Determine the (x, y) coordinate at the center of the cell enclosing the given text.  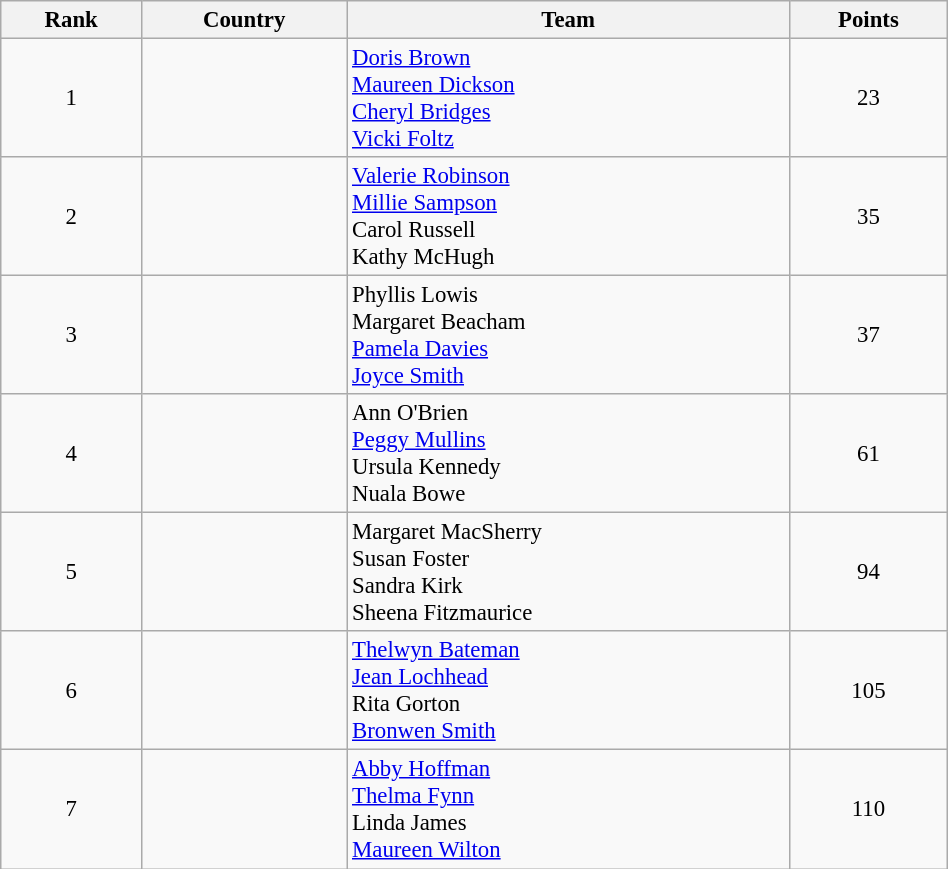
Team (568, 20)
37 (869, 336)
105 (869, 692)
94 (869, 572)
4 (72, 454)
3 (72, 336)
Margaret MacSherrySusan FosterSandra KirkSheena Fitzmaurice (568, 572)
2 (72, 216)
23 (869, 98)
61 (869, 454)
1 (72, 98)
Points (869, 20)
Country (244, 20)
5 (72, 572)
Ann O'BrienPeggy MullinsUrsula KennedyNuala Bowe (568, 454)
7 (72, 810)
Rank (72, 20)
6 (72, 692)
110 (869, 810)
Thelwyn BatemanJean LochheadRita GortonBronwen Smith (568, 692)
Valerie RobinsonMillie SampsonCarol RussellKathy McHugh (568, 216)
Abby HoffmanThelma FynnLinda JamesMaureen Wilton (568, 810)
35 (869, 216)
Doris BrownMaureen DicksonCheryl BridgesVicki Foltz (568, 98)
Phyllis LowisMargaret BeachamPamela DaviesJoyce Smith (568, 336)
